For the text-containing cell, return its midpoint in (X, Y) coordinate format. 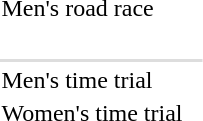
Men's time trial (92, 80)
